Extract the (X, Y) coordinate from the center of the cell holding the provided text.  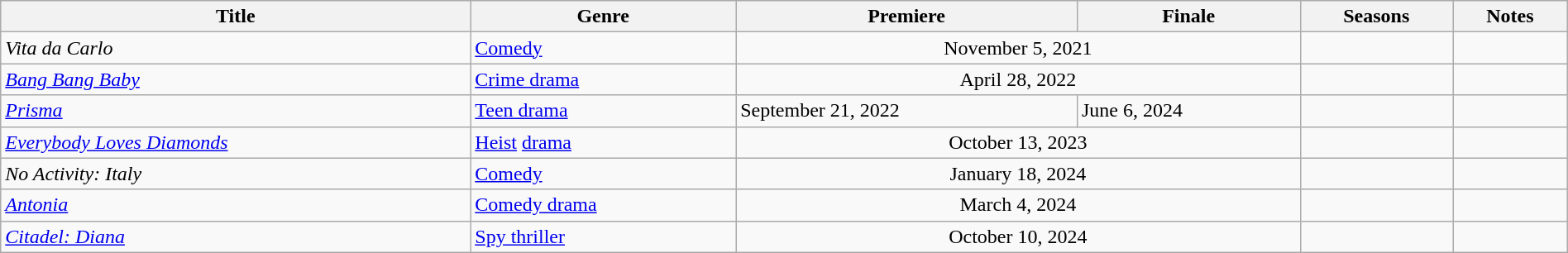
April 28, 2022 (1018, 79)
Prisma (236, 111)
Everybody Loves Diamonds (236, 142)
Heist drama (604, 142)
Genre (604, 17)
Vita da Carlo (236, 48)
Seasons (1376, 17)
Title (236, 17)
March 4, 2024 (1018, 205)
No Activity: Italy (236, 174)
Crime drama (604, 79)
Comedy drama (604, 205)
Citadel: Diana (236, 236)
Bang Bang Baby (236, 79)
June 6, 2024 (1188, 111)
Teen drama (604, 111)
Spy thriller (604, 236)
Antonia (236, 205)
September 21, 2022 (906, 111)
November 5, 2021 (1018, 48)
Premiere (906, 17)
Finale (1188, 17)
January 18, 2024 (1018, 174)
Notes (1510, 17)
October 13, 2023 (1018, 142)
October 10, 2024 (1018, 236)
